Locate the cell with the specified text and output its [x, y] center coordinate. 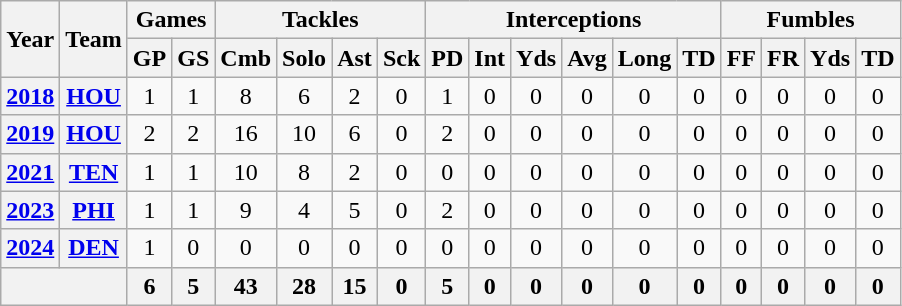
2024 [30, 248]
2019 [30, 134]
TEN [94, 172]
Sck [401, 58]
Solo [304, 58]
Ast [355, 58]
4 [304, 210]
Games [170, 20]
Fumbles [810, 20]
43 [246, 286]
Cmb [246, 58]
GP [149, 58]
Tackles [320, 20]
FF [741, 58]
Interceptions [574, 20]
Long [644, 58]
DEN [94, 248]
16 [246, 134]
28 [304, 286]
Team [94, 39]
PHI [94, 210]
PD [448, 58]
Year [30, 39]
2021 [30, 172]
Int [490, 58]
15 [355, 286]
2018 [30, 96]
FR [784, 58]
Avg [588, 58]
GS [194, 58]
2023 [30, 210]
9 [246, 210]
